Pinpoint the cell where the given text exists, returning its [X, Y] midpoint coordinate. 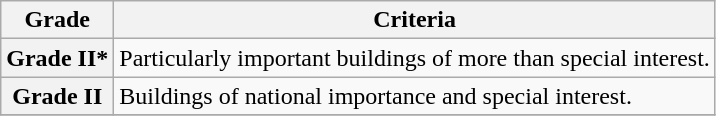
Particularly important buildings of more than special interest. [415, 58]
Buildings of national importance and special interest. [415, 96]
Grade II* [58, 58]
Criteria [415, 20]
Grade II [58, 96]
Grade [58, 20]
